Extract the (X, Y) coordinate from the center of the cell holding the provided text.  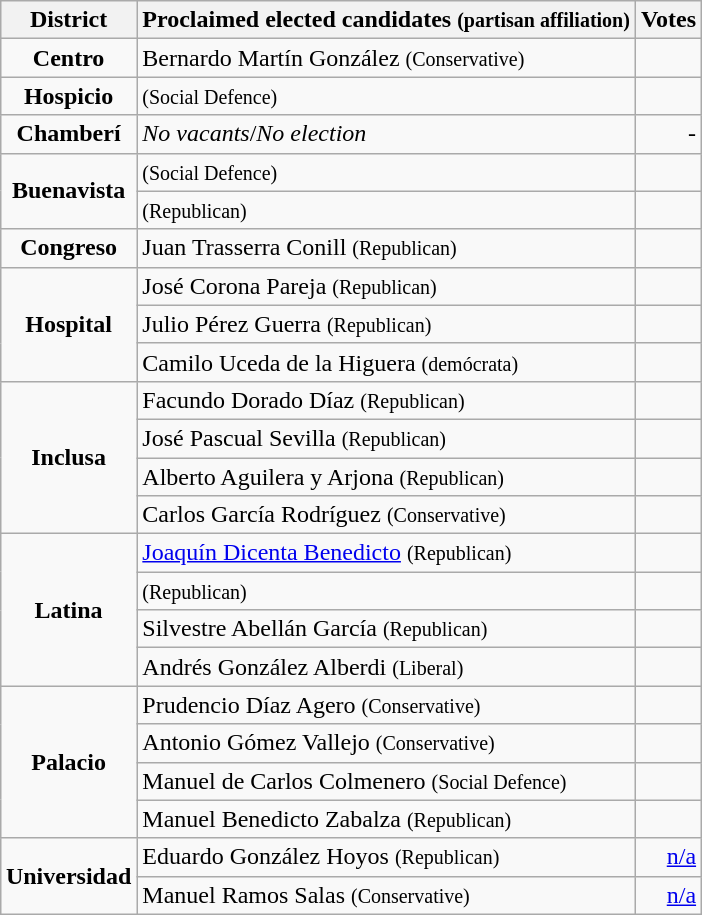
Antonio Gómez Vallejo (Conservative) (386, 743)
Joaquín Dicenta Benedicto (Republican) (386, 553)
Congreso (68, 248)
Inclusa (68, 457)
Facundo Dorado Díaz (Republican) (386, 400)
Universidad (68, 876)
Prudencio Díaz Agero (Conservative) (386, 705)
Bernardo Martín González (Conservative) (386, 58)
Carlos García Rodríguez (Conservative) (386, 515)
Proclaimed elected candidates (partisan affiliation) (386, 20)
Alberto Aguilera y Arjona (Republican) (386, 477)
Votes (668, 20)
Latina (68, 610)
Hospicio (68, 96)
- (668, 134)
Palacio (68, 762)
Juan Trasserra Conill (Republican) (386, 248)
Centro (68, 58)
Buenavista (68, 191)
District (68, 20)
José Corona Pareja (Republican) (386, 286)
Julio Pérez Guerra (Republican) (386, 324)
Camilo Uceda de la Higuera (demócrata) (386, 362)
Manuel de Carlos Colmenero (Social Defence) (386, 781)
Chamberí (68, 134)
Manuel Benedicto Zabalza (Republican) (386, 819)
Manuel Ramos Salas (Conservative) (386, 895)
Andrés González Alberdi (Liberal) (386, 667)
Silvestre Abellán García (Republican) (386, 629)
No vacants/No election (386, 134)
Hospital (68, 324)
José Pascual Sevilla (Republican) (386, 438)
Eduardo González Hoyos (Republican) (386, 857)
